Determine the (x, y) coordinate at the center of the cell enclosing the given text.  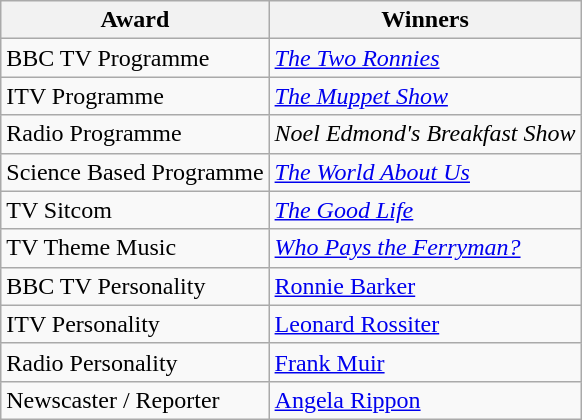
The Good Life (425, 210)
Leonard Rossiter (425, 324)
Science Based Programme (135, 172)
The Muppet Show (425, 96)
The World About Us (425, 172)
Winners (425, 20)
ITV Programme (135, 96)
Noel Edmond's Breakfast Show (425, 134)
Award (135, 20)
BBC TV Personality (135, 286)
ITV Personality (135, 324)
Newscaster / Reporter (135, 400)
Who Pays the Ferryman? (425, 248)
Radio Programme (135, 134)
Angela Rippon (425, 400)
TV Sitcom (135, 210)
Radio Personality (135, 362)
Frank Muir (425, 362)
TV Theme Music (135, 248)
The Two Ronnies (425, 58)
Ronnie Barker (425, 286)
BBC TV Programme (135, 58)
